From the cell containing the given text, extract its center point as (X, Y) coordinate. 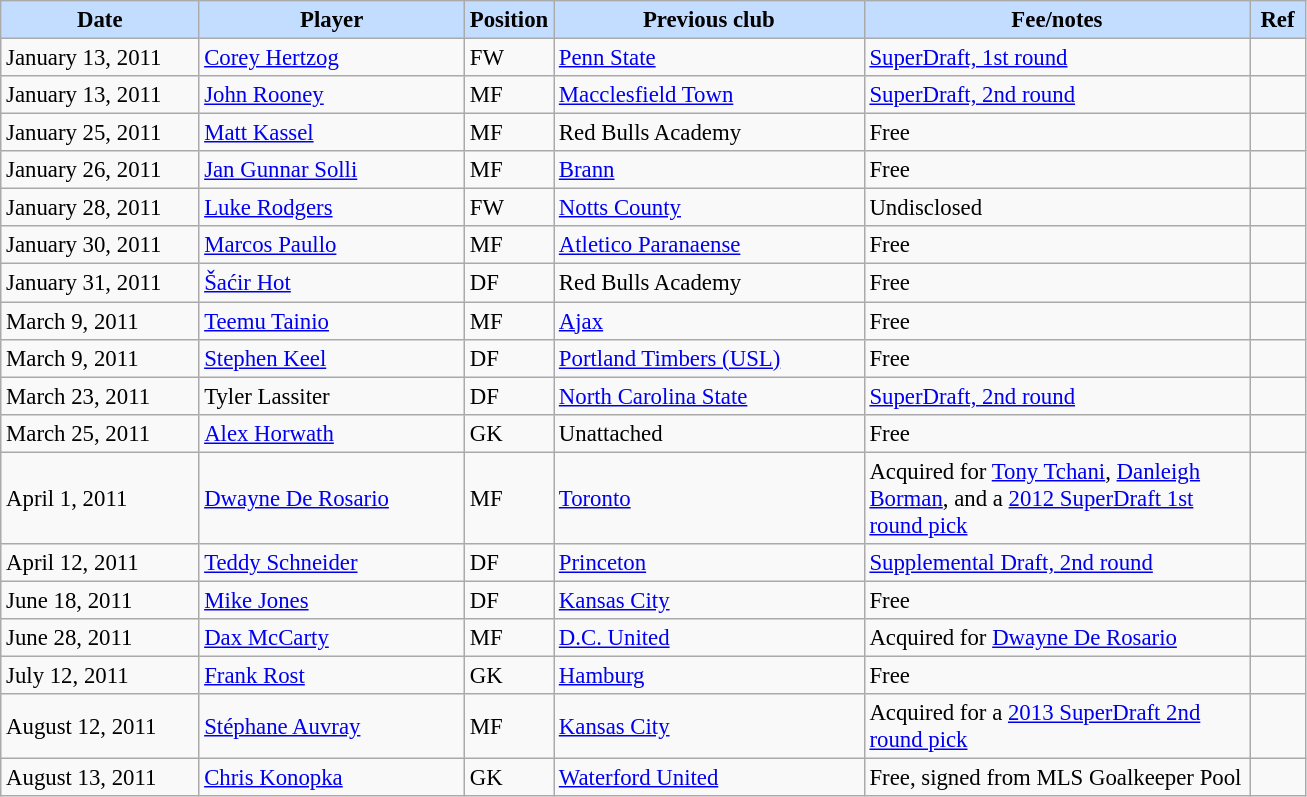
Teddy Schneider (332, 563)
Undisclosed (1057, 208)
January 26, 2011 (100, 170)
Macclesfield Town (710, 95)
Acquired for a 2013 SuperDraft 2nd round pick (1057, 726)
Teemu Tainio (332, 321)
Unattached (710, 433)
North Carolina State (710, 396)
Waterford United (710, 778)
July 12, 2011 (100, 675)
March 25, 2011 (100, 433)
January 30, 2011 (100, 245)
Jan Gunnar Solli (332, 170)
Alex Horwath (332, 433)
March 23, 2011 (100, 396)
Frank Rost (332, 675)
Marcos Paullo (332, 245)
Stéphane Auvray (332, 726)
Notts County (710, 208)
Position (508, 20)
August 13, 2011 (100, 778)
Portland Timbers (USL) (710, 358)
John Rooney (332, 95)
August 12, 2011 (100, 726)
Previous club (710, 20)
Šaćir Hot (332, 283)
Penn State (710, 58)
Free, signed from MLS Goalkeeper Pool (1057, 778)
Supplemental Draft, 2nd round (1057, 563)
January 31, 2011 (100, 283)
SuperDraft, 1st round (1057, 58)
April 12, 2011 (100, 563)
June 28, 2011 (100, 638)
Stephen Keel (332, 358)
Dwayne De Rosario (332, 498)
April 1, 2011 (100, 498)
Atletico Paranaense (710, 245)
Matt Kassel (332, 133)
June 18, 2011 (100, 600)
Luke Rodgers (332, 208)
Corey Hertzog (332, 58)
Ajax (710, 321)
D.C. United (710, 638)
Brann (710, 170)
Ref (1278, 20)
Chris Konopka (332, 778)
Player (332, 20)
Toronto (710, 498)
Dax McCarty (332, 638)
Hamburg (710, 675)
Acquired for Tony Tchani, Danleigh Borman, and a 2012 SuperDraft 1st round pick (1057, 498)
Date (100, 20)
Princeton (710, 563)
January 25, 2011 (100, 133)
Mike Jones (332, 600)
Fee/notes (1057, 20)
Acquired for Dwayne De Rosario (1057, 638)
Tyler Lassiter (332, 396)
January 28, 2011 (100, 208)
